Scan for the cell matching the given text and deliver its [X, Y] coordinate at center. 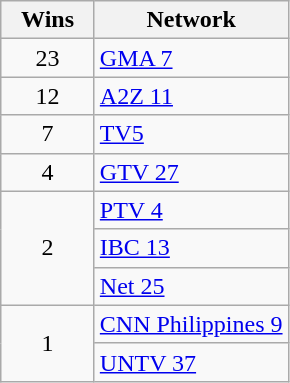
12 [48, 96]
PTV 4 [191, 210]
TV5 [191, 134]
GMA 7 [191, 58]
Wins [48, 20]
1 [48, 343]
IBC 13 [191, 248]
GTV 27 [191, 172]
7 [48, 134]
4 [48, 172]
2 [48, 248]
23 [48, 58]
UNTV 37 [191, 362]
CNN Philippines 9 [191, 324]
Network [191, 20]
Net 25 [191, 286]
A2Z 11 [191, 96]
